Identify which cell holds the provided text, then report its [x, y] central coordinate. 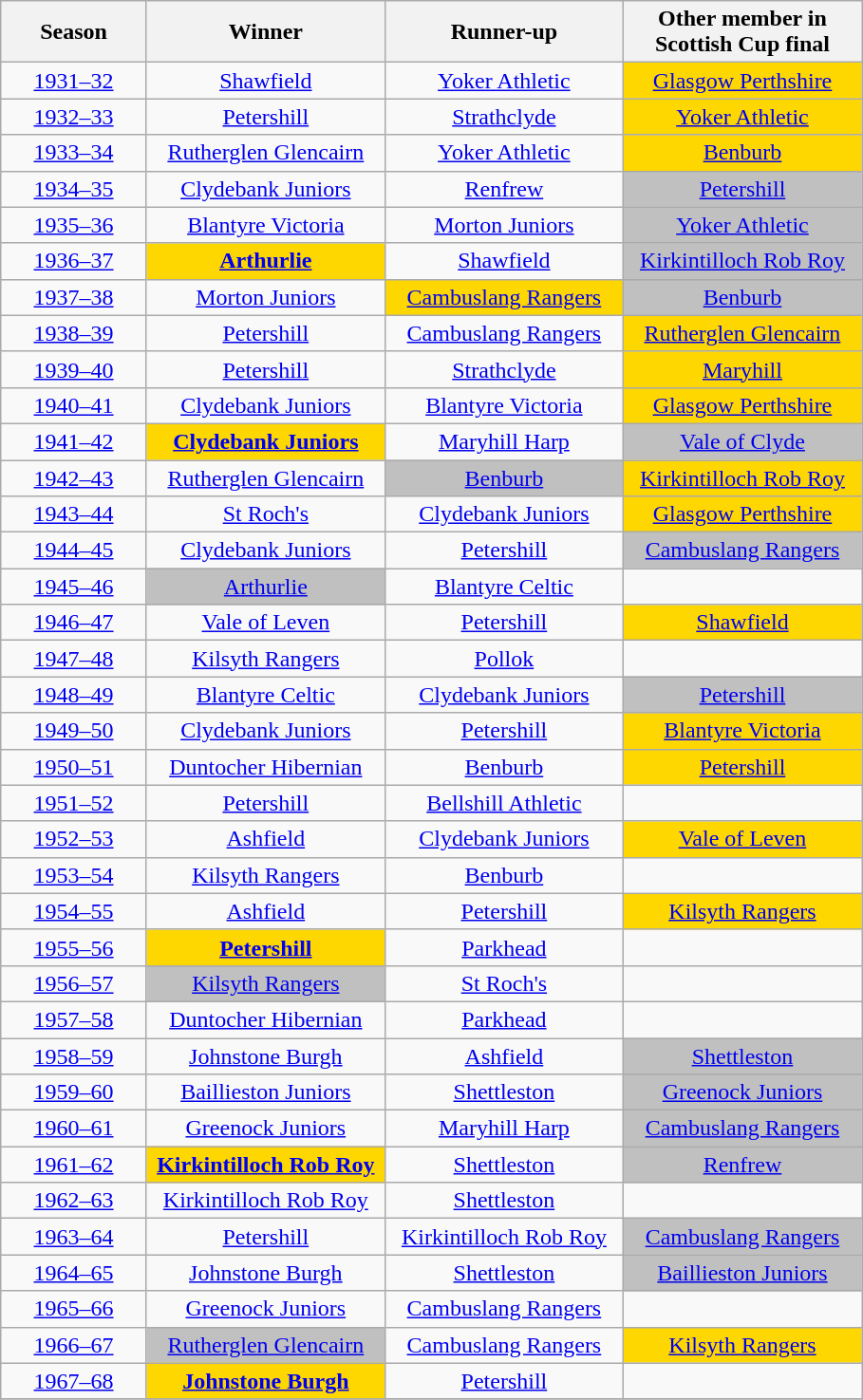
1944–45 [74, 551]
1954–55 [74, 911]
1964–65 [74, 1273]
1931–32 [74, 81]
1941–42 [74, 441]
1955–56 [74, 947]
1938–39 [74, 333]
1960–61 [74, 1129]
Vale of Clyde [742, 441]
1943–44 [74, 514]
1933–34 [74, 153]
1961–62 [74, 1165]
1950–51 [74, 767]
1959–60 [74, 1092]
1953–54 [74, 875]
Winner [266, 32]
1937–38 [74, 297]
1949–50 [74, 731]
1958–59 [74, 1056]
1945–46 [74, 587]
1947–48 [74, 659]
Pollok [503, 659]
1946–47 [74, 623]
1966–67 [74, 1345]
1952–53 [74, 839]
1951–52 [74, 803]
1940–41 [74, 405]
Season [74, 32]
1934–35 [74, 189]
Other member in Scottish Cup final [742, 32]
1948–49 [74, 695]
Runner-up [503, 32]
1939–40 [74, 369]
Bellshill Athletic [503, 803]
1936–37 [74, 261]
Maryhill [742, 369]
1942–43 [74, 477]
1957–58 [74, 1019]
1956–57 [74, 983]
1932–33 [74, 117]
1967–68 [74, 1381]
1962–63 [74, 1201]
1965–66 [74, 1309]
1935–36 [74, 225]
1963–64 [74, 1237]
